Search for the cell housing the specified text and yield its (x, y) center coordinate. 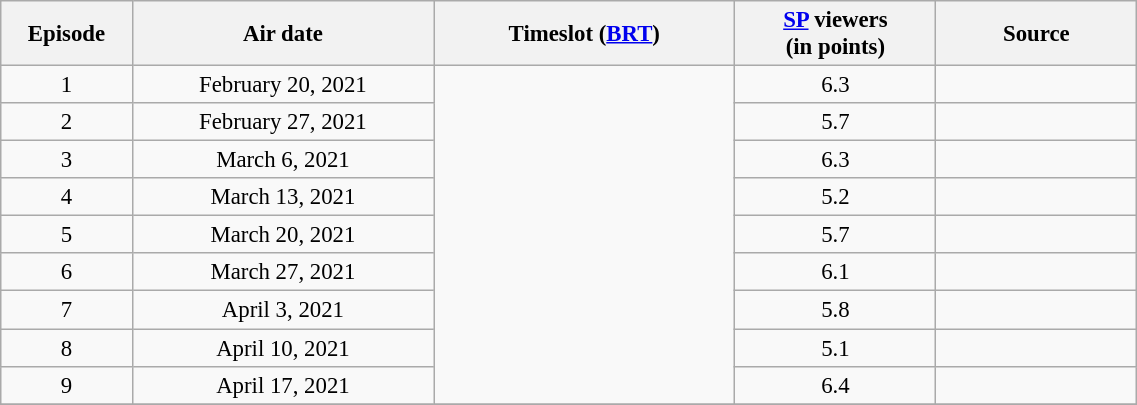
8 (66, 348)
March 6, 2021 (282, 160)
February 27, 2021 (282, 122)
February 20, 2021 (282, 85)
6.1 (836, 273)
March 20, 2021 (282, 235)
6 (66, 273)
SP viewers(in points) (836, 34)
April 10, 2021 (282, 348)
5.2 (836, 197)
5 (66, 235)
7 (66, 310)
5.8 (836, 310)
Timeslot (BRT) (584, 34)
Episode (66, 34)
Source (1036, 34)
April 3, 2021 (282, 310)
1 (66, 85)
2 (66, 122)
6.4 (836, 385)
4 (66, 197)
3 (66, 160)
March 27, 2021 (282, 273)
March 13, 2021 (282, 197)
5.1 (836, 348)
Air date (282, 34)
April 17, 2021 (282, 385)
9 (66, 385)
